Find where the given text appears and provide that cell's center as (X, Y) coordinate. 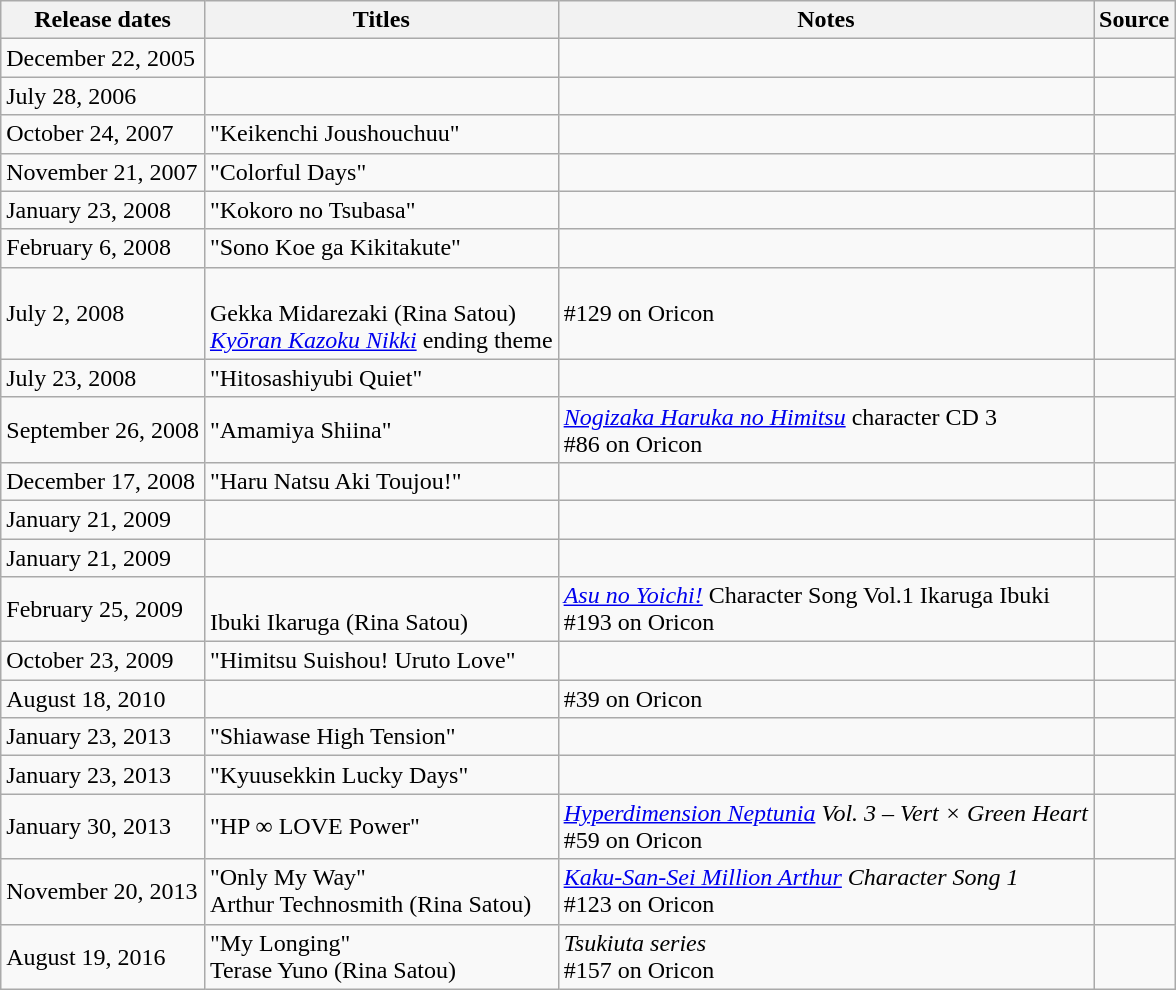
September 26, 2008 (103, 430)
Gekka Midarezaki (Rina Satou)Kyōran Kazoku Nikki ending theme (381, 313)
Asu no Yoichi! Character Song Vol.1 Ikaruga Ibuki#193 on Oricon (826, 610)
"Sono Koe ga Kikitakute" (381, 248)
"Himitsu Suishou! Uruto Love" (381, 661)
#39 on Oricon (826, 699)
Release dates (103, 20)
October 23, 2009 (103, 661)
February 25, 2009 (103, 610)
Kaku-San-Sei Million Arthur Character Song 1#123 on Oricon (826, 892)
February 6, 2008 (103, 248)
"Haru Natsu Aki Toujou!" (381, 481)
Ibuki Ikaruga (Rina Satou) (381, 610)
December 17, 2008 (103, 481)
Tsukiuta series#157 on Oricon (826, 956)
"Shiawase High Tension" (381, 737)
"Amamiya Shiina" (381, 430)
November 20, 2013 (103, 892)
August 18, 2010 (103, 699)
January 30, 2013 (103, 826)
"HP ∞ LOVE Power" (381, 826)
"Hitosashiyubi Quiet" (381, 378)
"Kyuusekkin Lucky Days" (381, 775)
October 24, 2007 (103, 134)
Titles (381, 20)
Hyperdimension Neptunia Vol. 3 – Vert × Green Heart#59 on Oricon (826, 826)
"Keikenchi Joushouchuu" (381, 134)
"Kokoro no Tsubasa" (381, 210)
December 22, 2005 (103, 58)
Source (1134, 20)
"Colorful Days" (381, 172)
Nogizaka Haruka no Himitsu character CD 3#86 on Oricon (826, 430)
#129 on Oricon (826, 313)
"My Longing"Terase Yuno (Rina Satou) (381, 956)
November 21, 2007 (103, 172)
July 28, 2006 (103, 96)
"Only My Way"Arthur Technosmith (Rina Satou) (381, 892)
July 2, 2008 (103, 313)
August 19, 2016 (103, 956)
July 23, 2008 (103, 378)
January 23, 2008 (103, 210)
Notes (826, 20)
